Detect which cell encompasses the target text, then output its (X, Y) center coordinate. 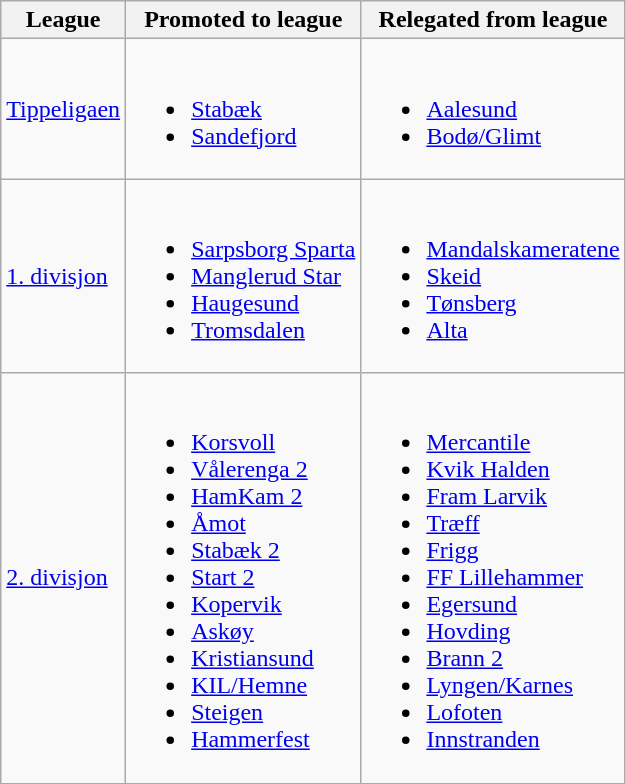
KorsvollVålerenga 2HamKam 2ÅmotStabæk 2Start 2KopervikAskøyKristiansundKIL/HemneSteigenHammerfest (244, 578)
2. divisjon (64, 578)
Relegated from league (493, 20)
Sarpsborg SpartaManglerud StarHaugesundTromsdalen (244, 276)
MandalskamerateneSkeidTønsbergAlta (493, 276)
Promoted to league (244, 20)
League (64, 20)
MercantileKvik HaldenFram LarvikTræffFriggFF LillehammerEgersundHovdingBrann 2Lyngen/KarnesLofotenInnstranden (493, 578)
Tippeligaen (64, 109)
StabækSandefjord (244, 109)
1. divisjon (64, 276)
AalesundBodø/Glimt (493, 109)
